Identify which cell holds the provided text, then report its (x, y) central coordinate. 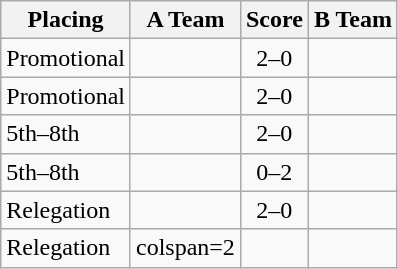
0–2 (274, 172)
A Team (185, 20)
B Team (352, 20)
Placing (66, 20)
Score (274, 20)
colspan=2 (185, 248)
